Find where the given text appears and provide that cell's center as (X, Y) coordinate. 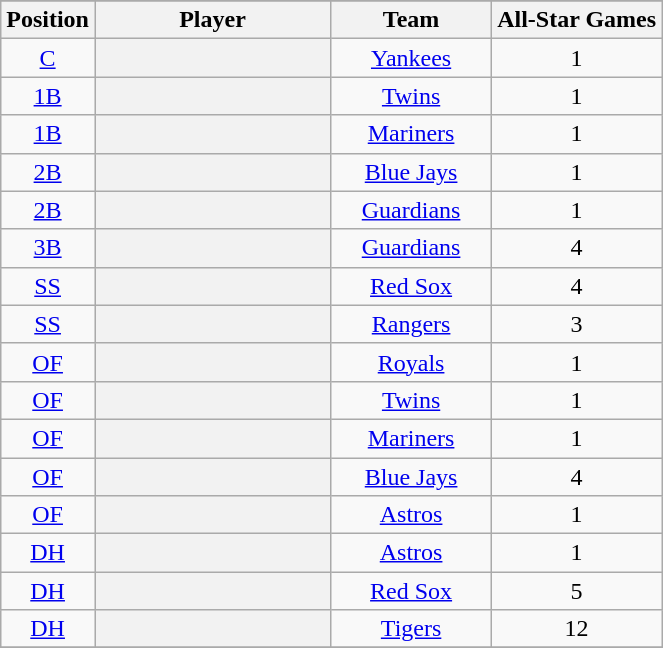
3B (48, 248)
Player (212, 20)
Team (412, 20)
Rangers (412, 324)
C (48, 58)
Tigers (412, 629)
All-Star Games (577, 20)
3 (577, 324)
Royals (412, 362)
Yankees (412, 58)
5 (577, 591)
12 (577, 629)
Position (48, 20)
